Output the (X, Y) coordinate of the center of the cell containing the given text.  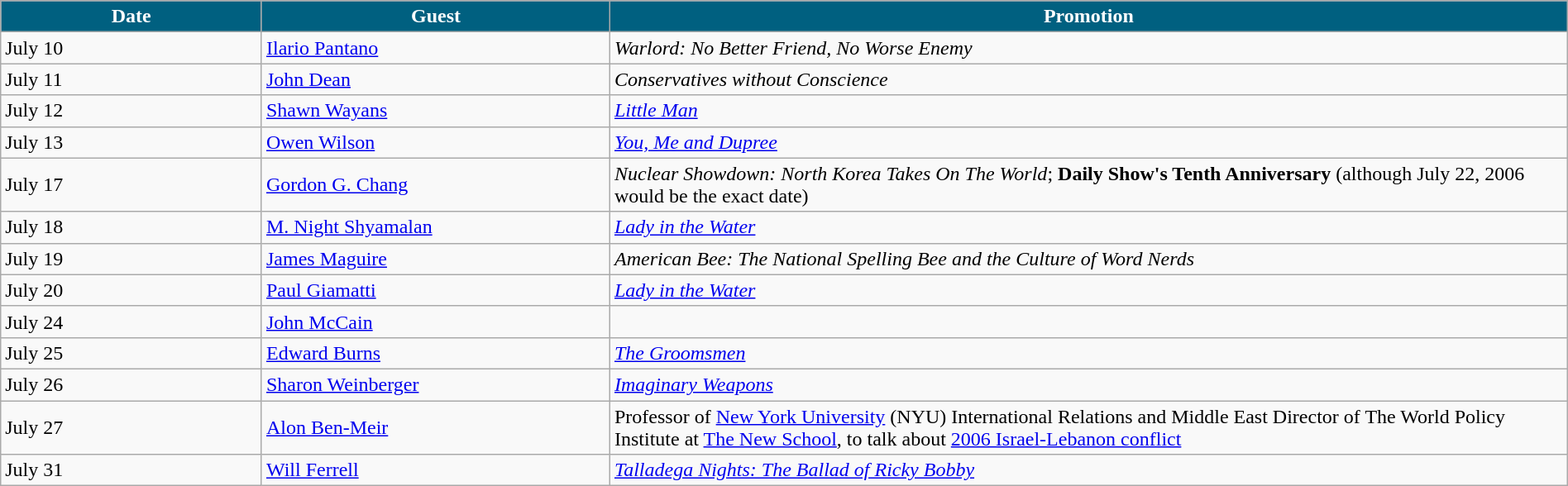
July 24 (131, 322)
Conservatives without Conscience (1088, 79)
July 11 (131, 79)
Talladega Nights: The Ballad of Ricky Bobby (1088, 470)
Gordon G. Chang (435, 185)
July 26 (131, 384)
Will Ferrell (435, 470)
You, Me and Dupree (1088, 142)
Warlord: No Better Friend, No Worse Enemy (1088, 48)
Little Man (1088, 111)
Nuclear Showdown: North Korea Takes On The World; Daily Show's Tenth Anniversary (although July 22, 2006 would be the exact date) (1088, 185)
Imaginary Weapons (1088, 384)
Ilario Pantano (435, 48)
July 13 (131, 142)
Edward Burns (435, 353)
John McCain (435, 322)
Guest (435, 17)
July 27 (131, 426)
July 19 (131, 259)
M. Night Shyamalan (435, 227)
July 17 (131, 185)
Owen Wilson (435, 142)
Shawn Wayans (435, 111)
July 31 (131, 470)
July 10 (131, 48)
Date (131, 17)
American Bee: The National Spelling Bee and the Culture of Word Nerds (1088, 259)
July 25 (131, 353)
Sharon Weinberger (435, 384)
James Maguire (435, 259)
Alon Ben-Meir (435, 426)
John Dean (435, 79)
July 12 (131, 111)
Paul Giamatti (435, 290)
Promotion (1088, 17)
The Groomsmen (1088, 353)
July 20 (131, 290)
July 18 (131, 227)
